For the text-containing cell, return its midpoint in [X, Y] coordinate format. 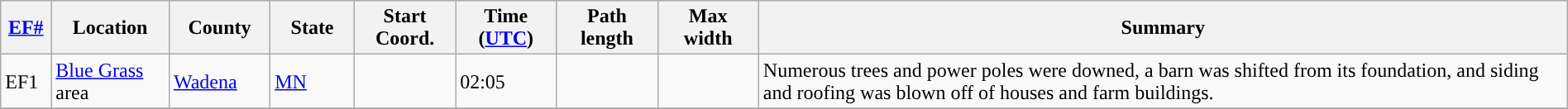
Summary [1163, 28]
MN [313, 81]
Blue Grass area [111, 81]
Time (UTC) [506, 28]
Location [111, 28]
County [219, 28]
Wadena [219, 81]
State [313, 28]
EF# [26, 28]
Path length [607, 28]
Max width [708, 28]
02:05 [506, 81]
EF1 [26, 81]
Start Coord. [404, 28]
